Capture the cell that displays the provided text and extract its (X, Y) central coordinate. 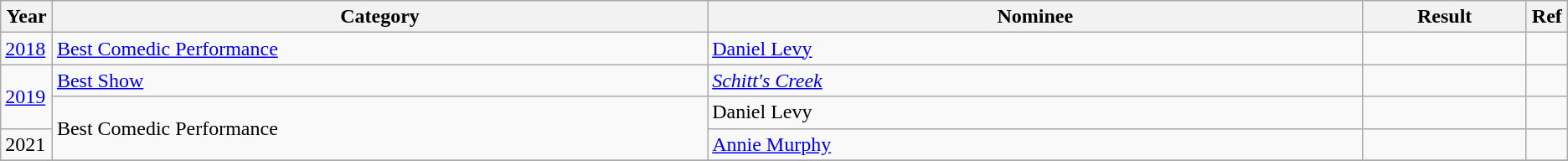
Category (379, 17)
Schitt's Creek (1035, 80)
2021 (27, 144)
Ref (1546, 17)
Best Show (379, 80)
Nominee (1035, 17)
2018 (27, 49)
2019 (27, 96)
Result (1445, 17)
Year (27, 17)
Annie Murphy (1035, 144)
